Locate the cell with the specified text and output its (X, Y) center coordinate. 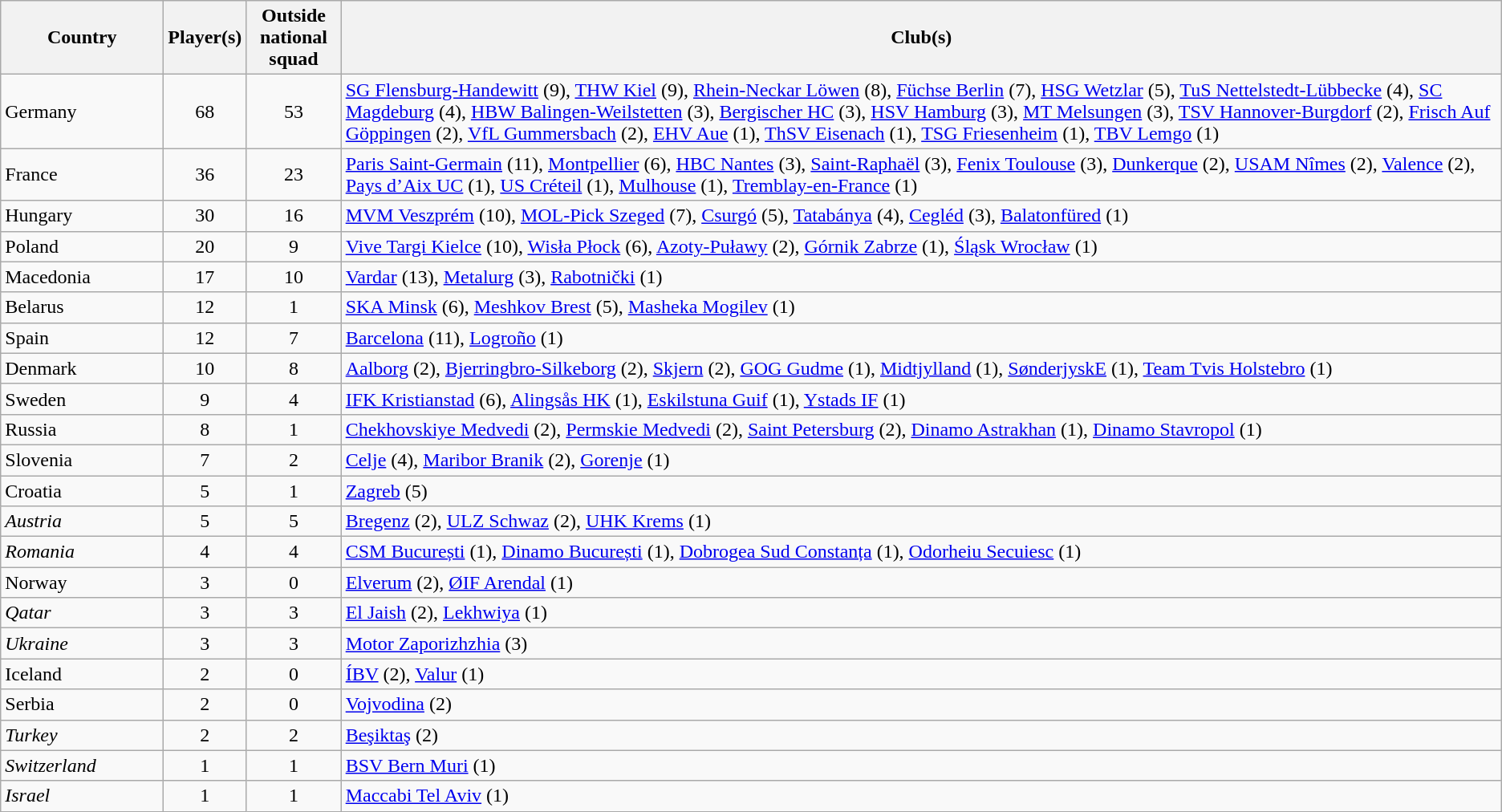
Switzerland (82, 765)
Turkey (82, 735)
Croatia (82, 490)
Slovenia (82, 460)
France (82, 175)
Spain (82, 338)
53 (294, 112)
El Jaish (2), Lekhwiya (1) (921, 613)
Barcelona (11), Logroño (1) (921, 338)
23 (294, 175)
Belarus (82, 307)
Club(s) (921, 38)
20 (205, 246)
16 (294, 216)
30 (205, 216)
Vardar (13), Metalurg (3), Rabotnički (1) (921, 277)
Chekhovskiye Medvedi (2), Permskie Medvedi (2), Saint Petersburg (2), Dinamo Astrakhan (1), Dinamo Stavropol (1) (921, 429)
Maccabi Tel Aviv (1) (921, 796)
17 (205, 277)
Germany (82, 112)
CSM București (1), Dinamo București (1), Dobrogea Sud Constanța (1), Odorheiu Secuiesc (1) (921, 552)
Norway (82, 583)
Bregenz (2), ULZ Schwaz (2), UHK Krems (1) (921, 522)
Celje (4), Maribor Branik (2), Gorenje (1) (921, 460)
Player(s) (205, 38)
Zagreb (5) (921, 490)
Beşiktaş (2) (921, 735)
Motor Zaporizhzhia (3) (921, 644)
Aalborg (2), Bjerringbro-Silkeborg (2), Skjern (2), GOG Gudme (1), Midtjylland (1), SønderjyskE (1), Team Tvis Holstebro (1) (921, 368)
Country (82, 38)
Elverum (2), ØIF Arendal (1) (921, 583)
Qatar (82, 613)
MVM Veszprém (10), MOL-Pick Szeged (7), Csurgó (5), Tatabánya (4), Cegléd (3), Balatonfüred (1) (921, 216)
IFK Kristianstad (6), Alingsås HK (1), Eskilstuna Guif (1), Ystads IF (1) (921, 399)
Romania (82, 552)
Israel (82, 796)
Denmark (82, 368)
SKA Minsk (6), Meshkov Brest (5), Masheka Mogilev (1) (921, 307)
Macedonia (82, 277)
Vojvodina (2) (921, 704)
Austria (82, 522)
Vive Targi Kielce (10), Wisła Płock (6), Azoty-Puławy (2), Górnik Zabrze (1), Śląsk Wrocław (1) (921, 246)
Serbia (82, 704)
ÍBV (2), Valur (1) (921, 674)
Hungary (82, 216)
Sweden (82, 399)
Poland (82, 246)
Iceland (82, 674)
36 (205, 175)
BSV Bern Muri (1) (921, 765)
Russia (82, 429)
68 (205, 112)
Outsidenational squad (294, 38)
Ukraine (82, 644)
